Capture the cell that displays the provided text and extract its (X, Y) central coordinate. 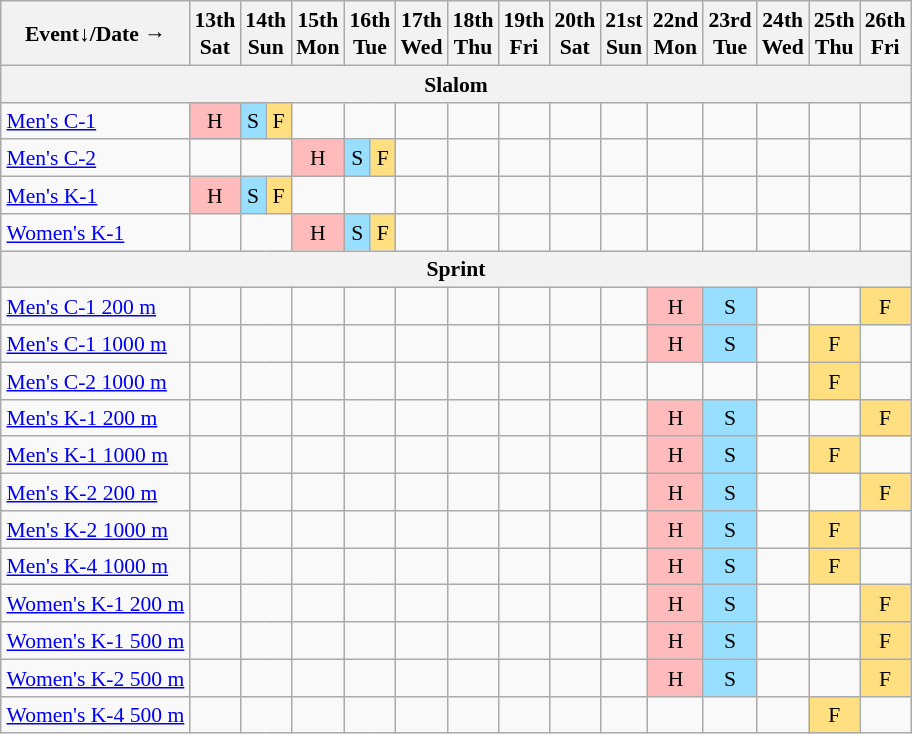
Men's K-1 200 m (95, 418)
23rdTue (730, 33)
19thFri (524, 33)
17thWed (421, 33)
Slalom (456, 84)
Women's K-1 (95, 232)
21stSun (624, 33)
Men's C-1 (95, 120)
15thMon (318, 33)
Men's K-1 1000 m (95, 454)
Event↓/Date → (95, 33)
Men's K-4 1000 m (95, 566)
Men's K-2 200 m (95, 492)
Women's K-1 500 m (95, 640)
22ndMon (676, 33)
Men's C-1 200 m (95, 306)
18thThu (474, 33)
Women's K-2 500 m (95, 678)
25thThu (834, 33)
Men's C-2 1000 m (95, 380)
Women's K-4 500 m (95, 714)
Women's K-1 200 m (95, 604)
20thSat (574, 33)
Sprint (456, 268)
14thSun (266, 33)
Men's C-1 1000 m (95, 344)
Men's C-2 (95, 158)
24thWed (783, 33)
Men's K-1 (95, 194)
Men's K-2 1000 m (95, 528)
13thSat (214, 33)
26thFri (886, 33)
16thTue (370, 33)
